Locate the cell with the specified text and output its (x, y) center coordinate. 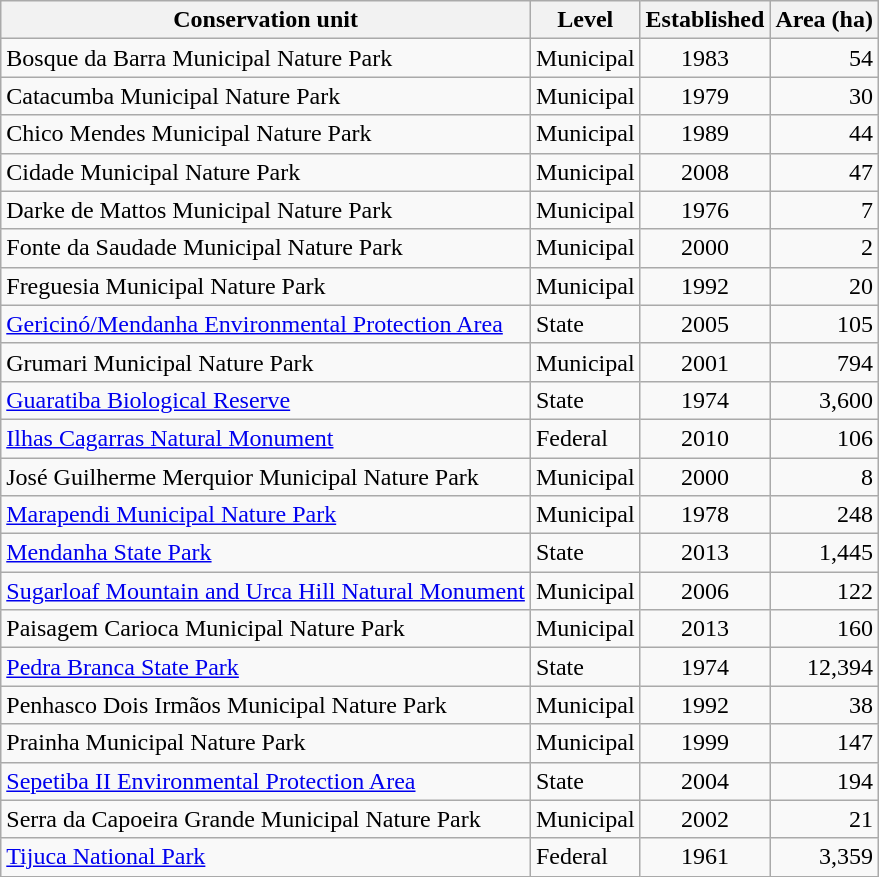
2005 (705, 324)
Serra da Capoeira Grande Municipal Nature Park (266, 819)
Chico Mendes Municipal Nature Park (266, 134)
2008 (705, 172)
Prainha Municipal Nature Park (266, 743)
1961 (705, 857)
54 (824, 58)
105 (824, 324)
Fonte da Saudade Municipal Nature Park (266, 248)
3,359 (824, 857)
2002 (705, 819)
Grumari Municipal Nature Park (266, 362)
147 (824, 743)
106 (824, 438)
3,600 (824, 400)
44 (824, 134)
7 (824, 210)
20 (824, 286)
Area (ha) (824, 20)
José Guilherme Merquior Municipal Nature Park (266, 477)
2004 (705, 781)
2 (824, 248)
194 (824, 781)
Guaratiba Biological Reserve (266, 400)
Marapendi Municipal Nature Park (266, 515)
Mendanha State Park (266, 553)
Tijuca National Park (266, 857)
794 (824, 362)
Pedra Branca State Park (266, 667)
Paisagem Carioca Municipal Nature Park (266, 629)
Darke de Mattos Municipal Nature Park (266, 210)
21 (824, 819)
1999 (705, 743)
2001 (705, 362)
Gericinó/Mendanha Environmental Protection Area (266, 324)
1979 (705, 96)
Ilhas Cagarras Natural Monument (266, 438)
Established (705, 20)
Cidade Municipal Nature Park (266, 172)
12,394 (824, 667)
Freguesia Municipal Nature Park (266, 286)
1983 (705, 58)
Sugarloaf Mountain and Urca Hill Natural Monument (266, 591)
Catacumba Municipal Nature Park (266, 96)
1989 (705, 134)
1978 (705, 515)
Bosque da Barra Municipal Nature Park (266, 58)
30 (824, 96)
248 (824, 515)
Sepetiba II Environmental Protection Area (266, 781)
47 (824, 172)
Conservation unit (266, 20)
Level (585, 20)
Penhasco Dois Irmãos Municipal Nature Park (266, 705)
1,445 (824, 553)
122 (824, 591)
1976 (705, 210)
8 (824, 477)
38 (824, 705)
2006 (705, 591)
160 (824, 629)
2010 (705, 438)
